Capture the cell that displays the provided text and extract its [X, Y] central coordinate. 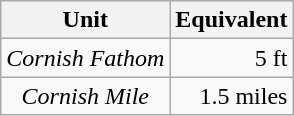
5 ft [232, 58]
Unit [86, 20]
Cornish Mile [86, 96]
Cornish Fathom [86, 58]
Equivalent [232, 20]
1.5 miles [232, 96]
